Capture the cell that displays the provided text and extract its (x, y) central coordinate. 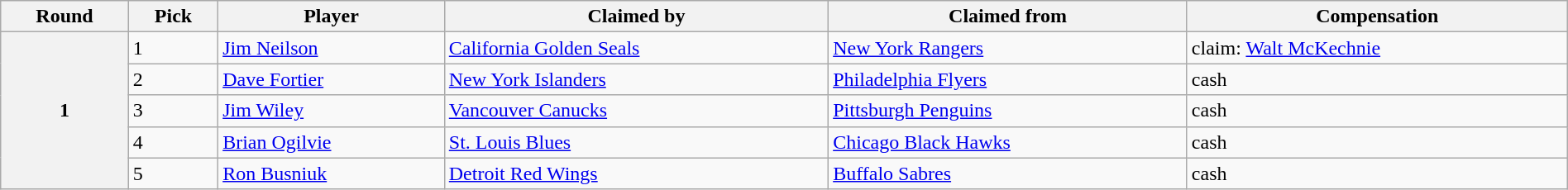
Ron Busniuk (332, 173)
4 (173, 142)
Dave Fortier (332, 79)
5 (173, 173)
Claimed by (636, 17)
Philadelphia Flyers (1008, 79)
Chicago Black Hawks (1008, 142)
California Golden Seals (636, 48)
Buffalo Sabres (1008, 173)
Compensation (1377, 17)
Vancouver Canucks (636, 111)
St. Louis Blues (636, 142)
Claimed from (1008, 17)
claim: Walt McKechnie (1377, 48)
Round (65, 17)
Jim Neilson (332, 48)
3 (173, 111)
Detroit Red Wings (636, 173)
New York Rangers (1008, 48)
Player (332, 17)
New York Islanders (636, 79)
Jim Wiley (332, 111)
Brian Ogilvie (332, 142)
Pittsburgh Penguins (1008, 111)
Pick (173, 17)
2 (173, 79)
